Extract the (X, Y) coordinate from the center of the cell holding the provided text.  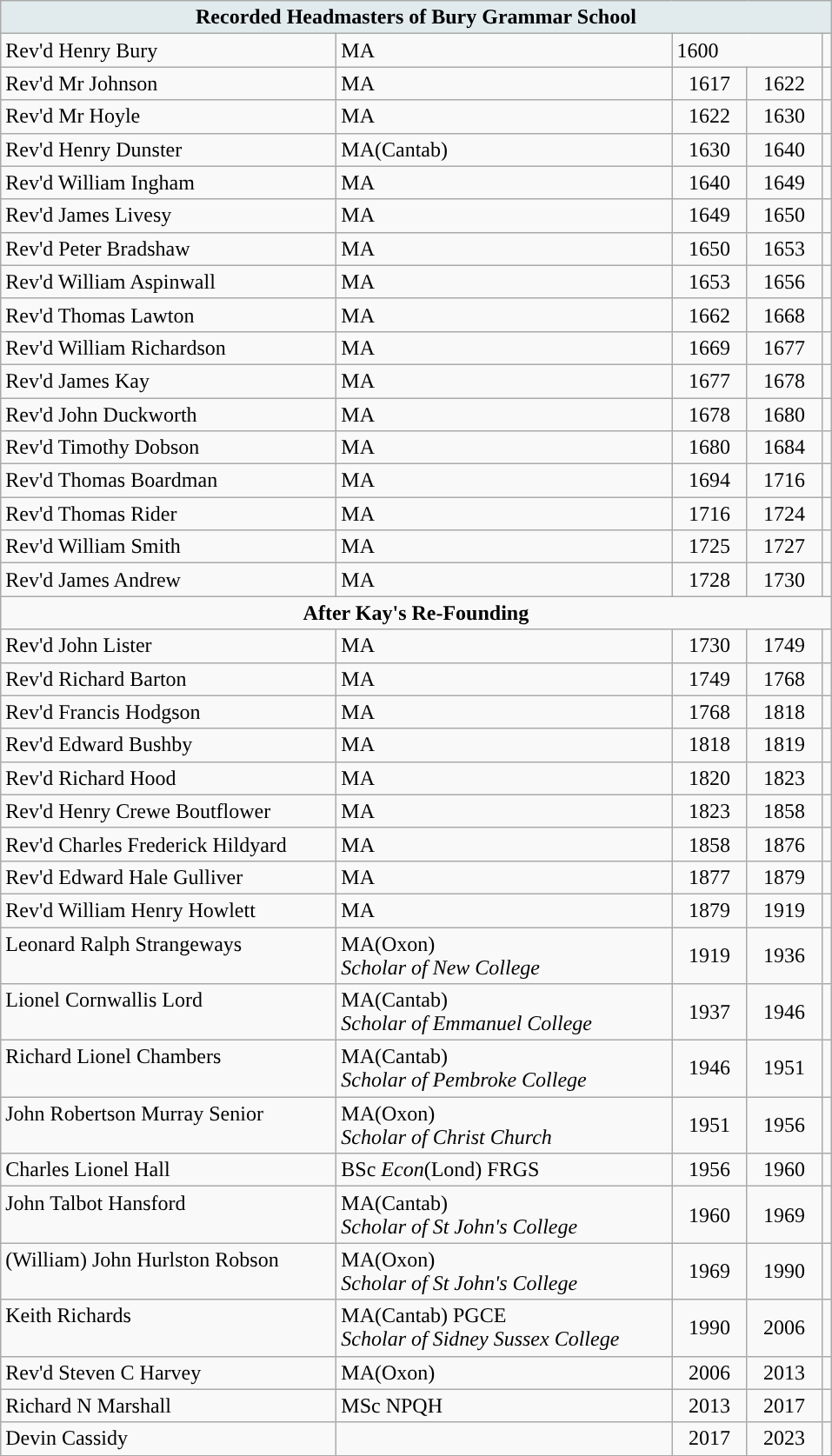
1876 (784, 844)
Rev'd James Livesy (169, 216)
MA(Cantab)Scholar of St John's College (504, 1215)
Rev'd Thomas Boardman (169, 481)
Rev'd Richard Hood (169, 778)
Rev'd Mr Hoyle (169, 116)
John Robertson Murray Senior (169, 1125)
MA(Cantab)Scholar of Pembroke College (504, 1069)
1662 (709, 315)
Rev'd Charles Frederick Hildyard (169, 844)
MA(Oxon)Scholar of New College (504, 954)
Rev'd Timothy Dobson (169, 448)
MA(Oxon)Scholar of Christ Church (504, 1125)
Devin Cassidy (169, 1439)
Rev'd John Lister (169, 646)
Rev'd Henry Bury (169, 50)
1819 (784, 745)
Keith Richards (169, 1328)
Rev'd Henry Crewe Boutflower (169, 811)
Rev'd Francis Hodgson (169, 712)
1936 (784, 954)
1937 (709, 1012)
MSc NPQH (504, 1406)
MA(Oxon) (504, 1373)
1727 (784, 547)
Recorded Headmasters of Bury Grammar School (416, 17)
Rev'd William Ingham (169, 183)
Rev'd Henry Dunster (169, 150)
Rev'd Richard Barton (169, 679)
1724 (784, 514)
(William) John Hurlston Robson (169, 1271)
Rev'd Mr Johnson (169, 83)
Leonard Ralph Strangeways (169, 954)
MA(Cantab) (504, 150)
Rev'd Thomas Rider (169, 514)
Rev'd Edward Hale Gulliver (169, 877)
Rev'd James Andrew (169, 580)
Rev'd William Smith (169, 547)
MA(Cantab)Scholar of Emmanuel College (504, 1012)
1669 (709, 348)
1600 (747, 50)
Charles Lionel Hall (169, 1170)
Rev'd John Duckworth (169, 415)
1617 (709, 83)
BSc Econ(Lond) FRGS (504, 1170)
Richard N Marshall (169, 1406)
Lionel Cornwallis Lord (169, 1012)
Rev'd Edward Bushby (169, 745)
Rev'd William Richardson (169, 348)
Rev'd Steven C Harvey (169, 1373)
John Talbot Hansford (169, 1215)
Rev'd Peter Bradshaw (169, 249)
1656 (784, 282)
1877 (709, 877)
After Kay's Re-Founding (416, 613)
Richard Lionel Chambers (169, 1069)
1684 (784, 448)
1725 (709, 547)
Rev'd Thomas Lawton (169, 315)
Rev'd William Henry Howlett (169, 910)
Rev'd William Aspinwall (169, 282)
1728 (709, 580)
1694 (709, 481)
1668 (784, 315)
MA(Oxon)Scholar of St John's College (504, 1271)
MA(Cantab) PGCEScholar of Sidney Sussex College (504, 1328)
1820 (709, 778)
Rev'd James Kay (169, 381)
2023 (784, 1439)
